Extract the (x, y) coordinate from the center of the cell holding the provided text.  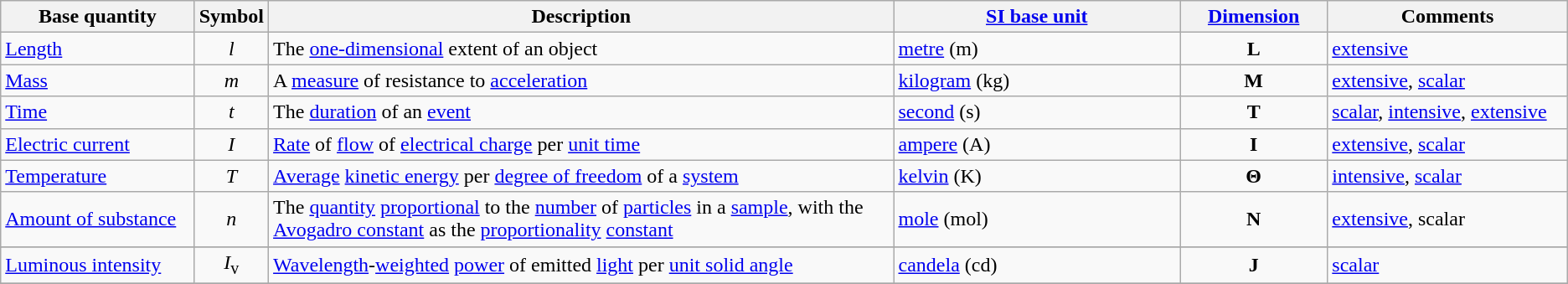
m (231, 80)
L (1253, 49)
scalar (1447, 265)
candela (cd) (1037, 265)
The duration of an event (581, 112)
The quantity proportional to the number of particles in a sample, with the Avogadro constant as the proportionality constant (581, 219)
Rate of flow of electrical charge per unit time (581, 144)
Base quantity (97, 17)
SI base unit (1037, 17)
Dimension (1253, 17)
Iv (231, 265)
Comments (1447, 17)
Temperature (97, 176)
A measure of resistance to acceleration (581, 80)
scalar, intensive, extensive (1447, 112)
Time (97, 112)
second (s) (1037, 112)
N (1253, 219)
Θ (1253, 176)
The one-dimensional extent of an object (581, 49)
metre (m) (1037, 49)
Wavelength-weighted power of emitted light per unit solid angle (581, 265)
kilogram (kg) (1037, 80)
extensive (1447, 49)
intensive, scalar (1447, 176)
Description (581, 17)
Amount of substance (97, 219)
Electric current (97, 144)
l (231, 49)
M (1253, 80)
Luminous intensity (97, 265)
J (1253, 265)
mole (mol) (1037, 219)
Average kinetic energy per degree of freedom of a system (581, 176)
Symbol (231, 17)
ampere (A) (1037, 144)
t (231, 112)
Mass (97, 80)
n (231, 219)
Length (97, 49)
kelvin (K) (1037, 176)
